Provide the (x, y) coordinate of the cell's center where the given text is located.  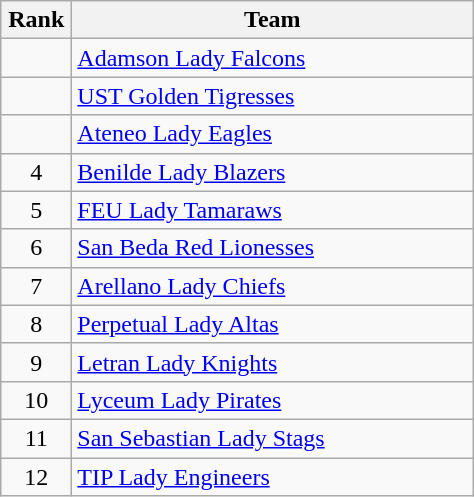
Arellano Lady Chiefs (272, 286)
San Sebastian Lady Stags (272, 438)
8 (36, 324)
7 (36, 286)
9 (36, 362)
Team (272, 20)
11 (36, 438)
UST Golden Tigresses (272, 96)
12 (36, 477)
Ateneo Lady Eagles (272, 134)
Adamson Lady Falcons (272, 58)
Perpetual Lady Altas (272, 324)
6 (36, 248)
10 (36, 400)
5 (36, 210)
San Beda Red Lionesses (272, 248)
Rank (36, 20)
FEU Lady Tamaraws (272, 210)
Lyceum Lady Pirates (272, 400)
TIP Lady Engineers (272, 477)
4 (36, 172)
Benilde Lady Blazers (272, 172)
Letran Lady Knights (272, 362)
